Search for the cell housing the specified text and yield its (X, Y) center coordinate. 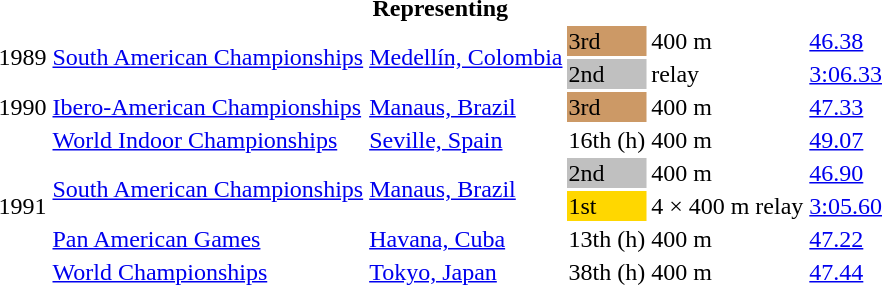
1st (607, 206)
Seville, Spain (466, 140)
13th (h) (607, 239)
World Indoor Championships (208, 140)
Medellín, Colombia (466, 58)
relay (728, 74)
4 × 400 m relay (728, 206)
Havana, Cuba (466, 239)
16th (h) (607, 140)
Pan American Games (208, 239)
Ibero-American Championships (208, 107)
